Find where the given text appears and provide that cell's center as [X, Y] coordinate. 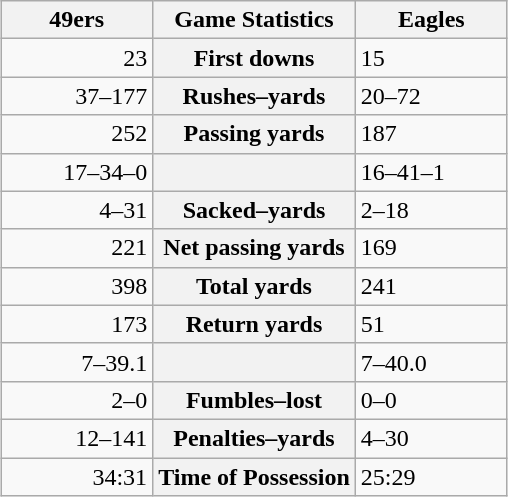
221 [77, 248]
25:29 [431, 477]
20–72 [431, 96]
398 [77, 286]
Sacked–yards [254, 210]
7–39.1 [77, 362]
Net passing yards [254, 248]
23 [77, 58]
187 [431, 134]
Eagles [431, 20]
0–0 [431, 400]
173 [77, 324]
First downs [254, 58]
2–0 [77, 400]
51 [431, 324]
4–30 [431, 438]
17–34–0 [77, 172]
Fumbles–lost [254, 400]
Time of Possession [254, 477]
15 [431, 58]
12–141 [77, 438]
Penalties–yards [254, 438]
Rushes–yards [254, 96]
34:31 [77, 477]
241 [431, 286]
Total yards [254, 286]
7–40.0 [431, 362]
252 [77, 134]
37–177 [77, 96]
4–31 [77, 210]
2–18 [431, 210]
Passing yards [254, 134]
49ers [77, 20]
Game Statistics [254, 20]
Return yards [254, 324]
169 [431, 248]
16–41–1 [431, 172]
